Return (X, Y) of the center of cell containing provided text 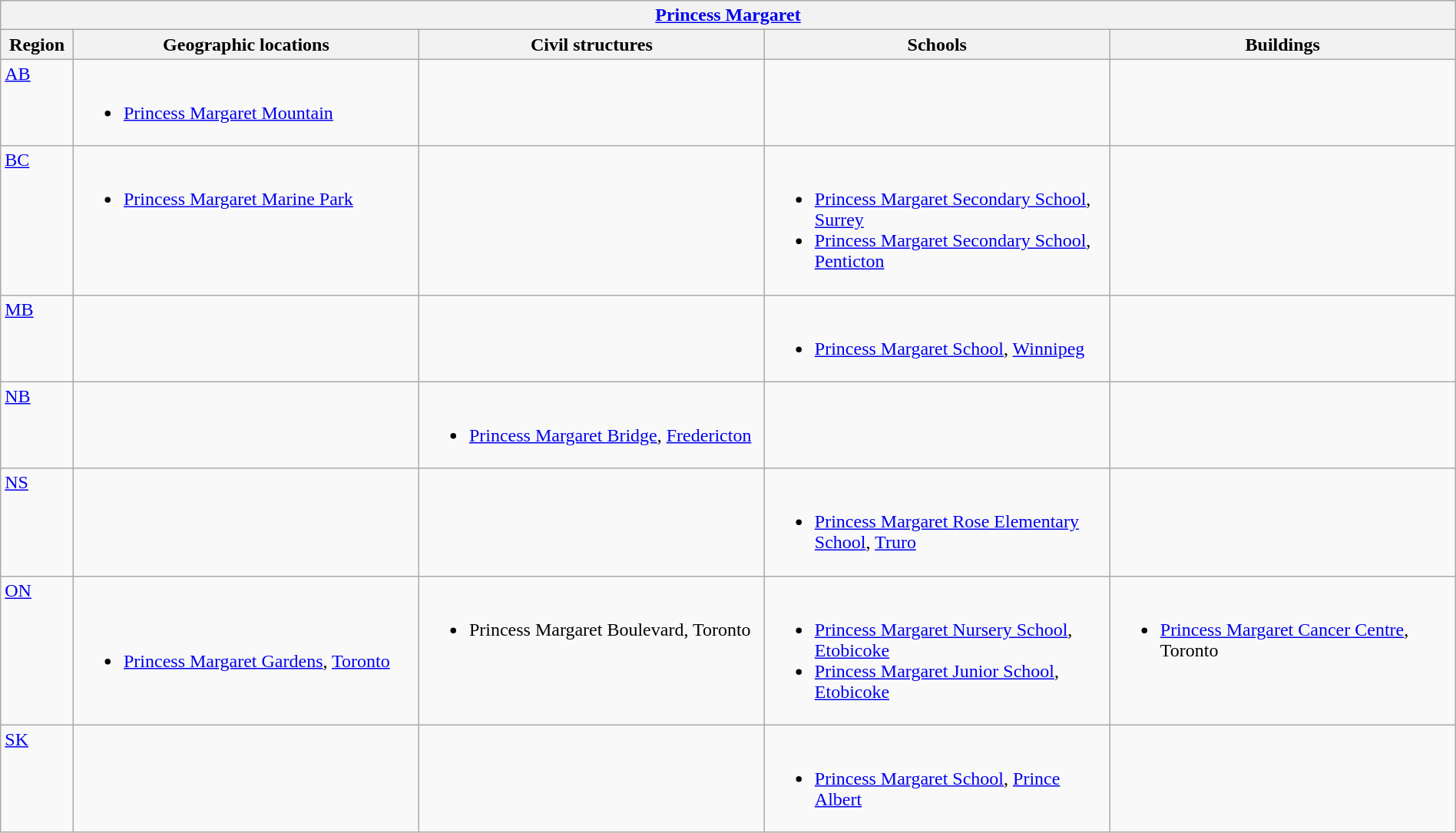
ON (37, 650)
Princess Margaret Marine Park (246, 220)
Civil structures (591, 45)
Princess Margaret Gardens, Toronto (246, 650)
Schools (937, 45)
Princess Margaret Nursery School, EtobicokePrincess Margaret Junior School, Etobicoke (937, 650)
BC (37, 220)
Princess Margaret Cancer Centre, Toronto (1282, 650)
Princess Margaret School, Prince Albert (937, 778)
Buildings (1282, 45)
Region (37, 45)
Princess Margaret Rose Elementary School, Truro (937, 522)
NS (37, 522)
Geographic locations (246, 45)
Princess Margaret School, Winnipeg (937, 338)
Princess Margaret Secondary School, SurreyPrincess Margaret Secondary School, Penticton (937, 220)
Princess Margaret Mountain (246, 103)
MB (37, 338)
NB (37, 425)
AB (37, 103)
Princess Margaret Boulevard, Toronto (591, 650)
Princess Margaret Bridge, Fredericton (591, 425)
Princess Margaret (728, 15)
SK (37, 778)
